Return (X, Y) of the center of cell containing provided text 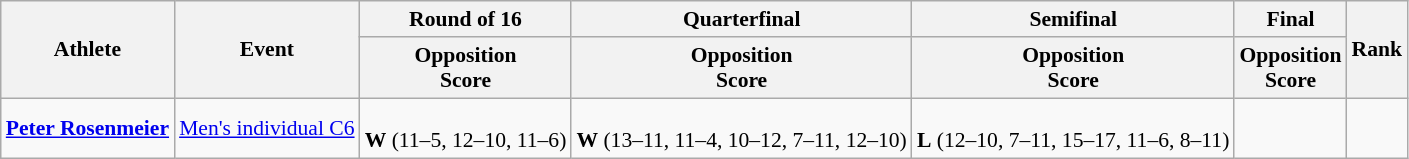
W (13–11, 11–4, 10–12, 7–11, 12–10) (741, 128)
Round of 16 (466, 19)
Event (267, 50)
L (12–10, 7–11, 15–17, 11–6, 8–11) (1074, 128)
Peter Rosenmeier (88, 128)
Men's individual C6 (267, 128)
Quarterfinal (741, 19)
W (11–5, 12–10, 11–6) (466, 128)
Rank (1378, 50)
Semifinal (1074, 19)
Athlete (88, 50)
Final (1290, 19)
